Return the [X, Y] coordinate for the center point of the cell that contains the specified text.  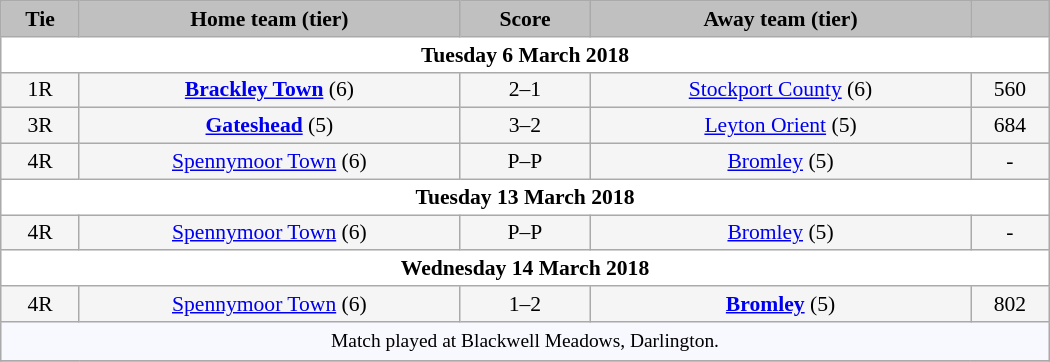
Tuesday 13 March 2018 [525, 197]
Leyton Orient (5) [781, 126]
1–2 [524, 304]
Tie [40, 19]
Stockport County (6) [781, 90]
Gateshead (5) [269, 126]
2–1 [524, 90]
Tuesday 6 March 2018 [525, 55]
560 [1010, 90]
802 [1010, 304]
3R [40, 126]
684 [1010, 126]
3–2 [524, 126]
Home team (tier) [269, 19]
Match played at Blackwell Meadows, Darlington. [525, 342]
Score [524, 19]
Wednesday 14 March 2018 [525, 269]
Away team (tier) [781, 19]
Brackley Town (6) [269, 90]
1R [40, 90]
